Output the [X, Y] coordinate of the center of the cell containing the given text.  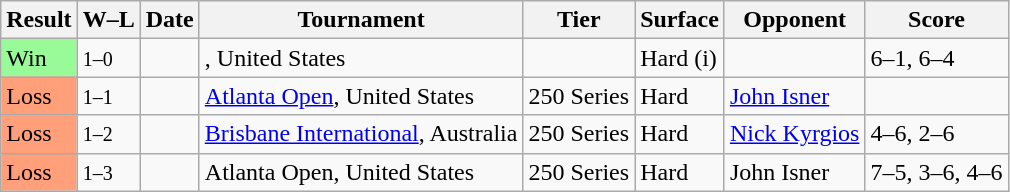
7–5, 3–6, 4–6 [936, 172]
Result [39, 20]
Win [39, 58]
1–0 [108, 58]
Date [170, 20]
Surface [680, 20]
Tournament [361, 20]
Opponent [794, 20]
Tier [579, 20]
Score [936, 20]
1–3 [108, 172]
W–L [108, 20]
4–6, 2–6 [936, 134]
, United States [361, 58]
Nick Kyrgios [794, 134]
1–1 [108, 96]
6–1, 6–4 [936, 58]
Hard (i) [680, 58]
1–2 [108, 134]
Brisbane International, Australia [361, 134]
